Detect which cell encompasses the target text, then output its (X, Y) center coordinate. 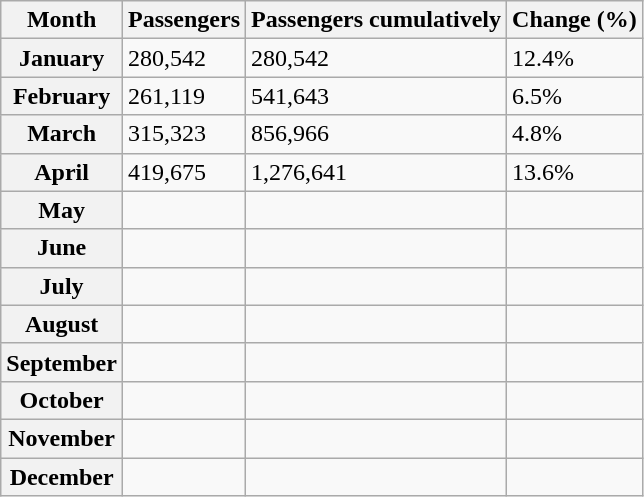
October (62, 400)
Passengers cumulatively (376, 20)
4.8% (575, 134)
August (62, 324)
419,675 (184, 172)
13.6% (575, 172)
April (62, 172)
March (62, 134)
June (62, 248)
July (62, 286)
November (62, 438)
December (62, 477)
541,643 (376, 96)
1,276,641 (376, 172)
856,966 (376, 134)
May (62, 210)
Passengers (184, 20)
261,119 (184, 96)
January (62, 58)
315,323 (184, 134)
Month (62, 20)
6.5% (575, 96)
Change (%) (575, 20)
12.4% (575, 58)
February (62, 96)
September (62, 362)
